Return (x, y) of the center of cell containing provided text 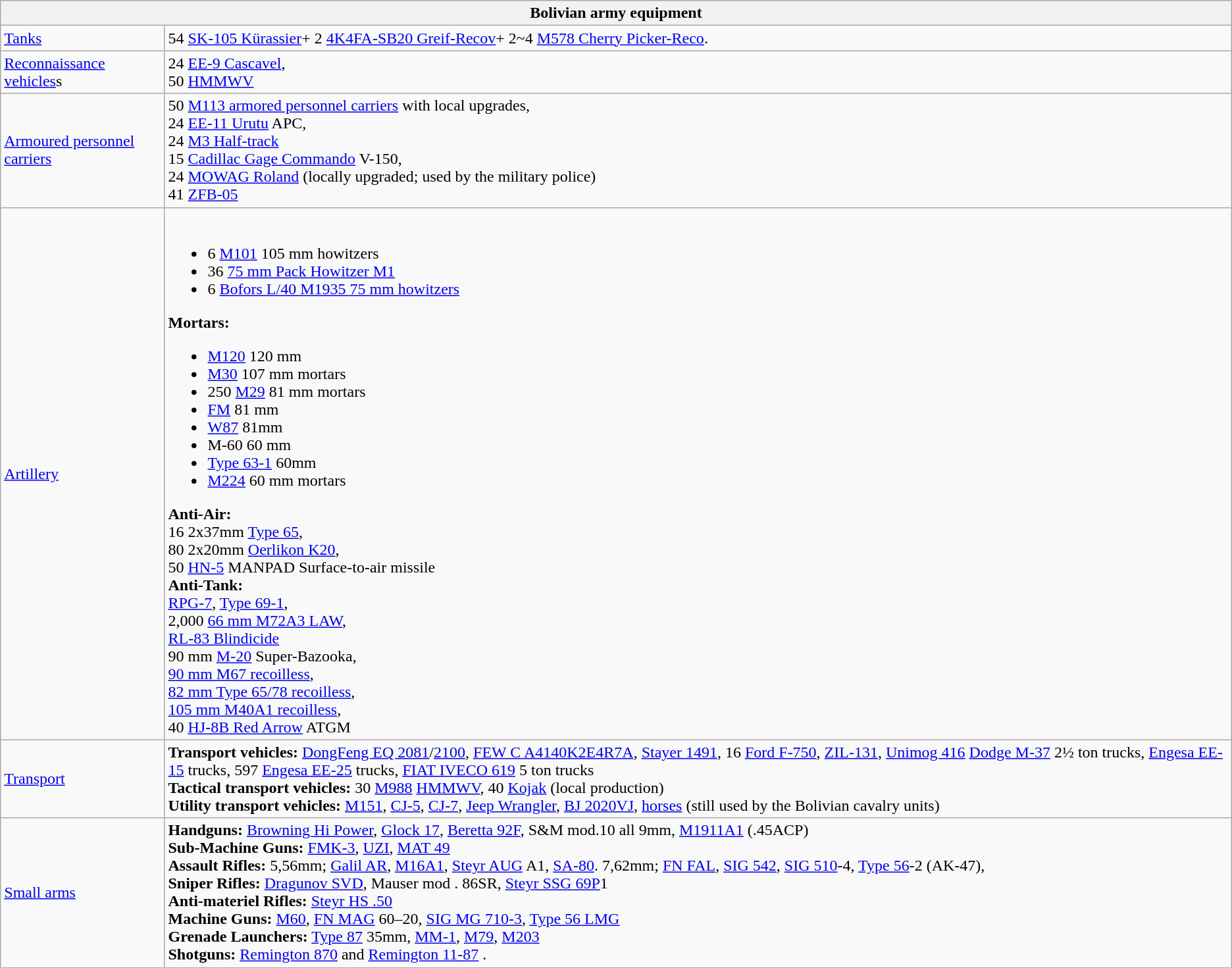
Transport (83, 779)
Artillery (83, 474)
Armoured personnel carriers (83, 150)
24 EE-9 Cascavel,50 HMMWV (698, 72)
Small arms (83, 892)
54 SK-105 Kürassier+ 2 4K4FA-SB20 Greif-Recov+ 2~4 M578 Cherry Picker-Reco. (698, 38)
Tanks (83, 38)
Reconnaissance vehicless (83, 72)
Bolivian army equipment (616, 13)
